Find where the given text appears and provide that cell's center as (x, y) coordinate. 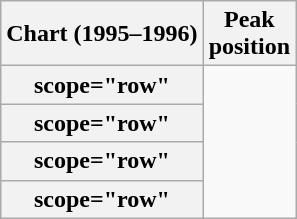
Peakposition (249, 34)
Chart (1995–1996) (102, 34)
